Detect which cell encompasses the target text, then output its [x, y] center coordinate. 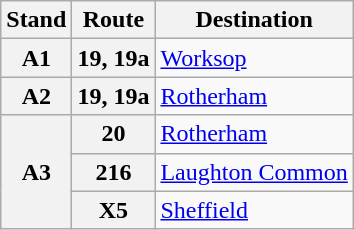
Route [114, 20]
216 [114, 172]
Destination [254, 20]
Stand [36, 20]
A1 [36, 58]
Worksop [254, 58]
X5 [114, 210]
20 [114, 134]
Sheffield [254, 210]
A3 [36, 172]
A2 [36, 96]
Laughton Common [254, 172]
